Return the (X, Y) coordinate for the center point of the cell that contains the specified text.  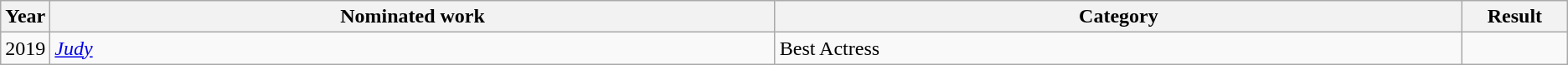
Nominated work (412, 17)
Judy (412, 48)
Category (1118, 17)
Result (1515, 17)
Year (25, 17)
2019 (25, 48)
Best Actress (1118, 48)
